Identify which cell holds the provided text, then report its (X, Y) central coordinate. 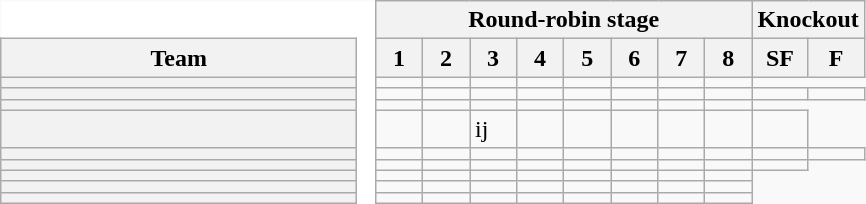
F (836, 58)
ij (494, 129)
4 (540, 58)
8 (728, 58)
2 (446, 58)
1 (398, 58)
5 (588, 58)
Knockout (808, 20)
SF (780, 58)
3 (494, 58)
Round-robin stage (563, 20)
Team (179, 58)
7 (682, 58)
6 (634, 58)
